For the text-containing cell, return its midpoint in [x, y] coordinate format. 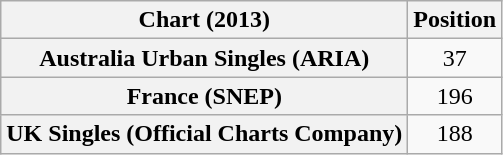
188 [455, 134]
Position [455, 20]
Chart (2013) [204, 20]
37 [455, 58]
UK Singles (Official Charts Company) [204, 134]
Australia Urban Singles (ARIA) [204, 58]
France (SNEP) [204, 96]
196 [455, 96]
